Capture the cell that displays the provided text and extract its (x, y) central coordinate. 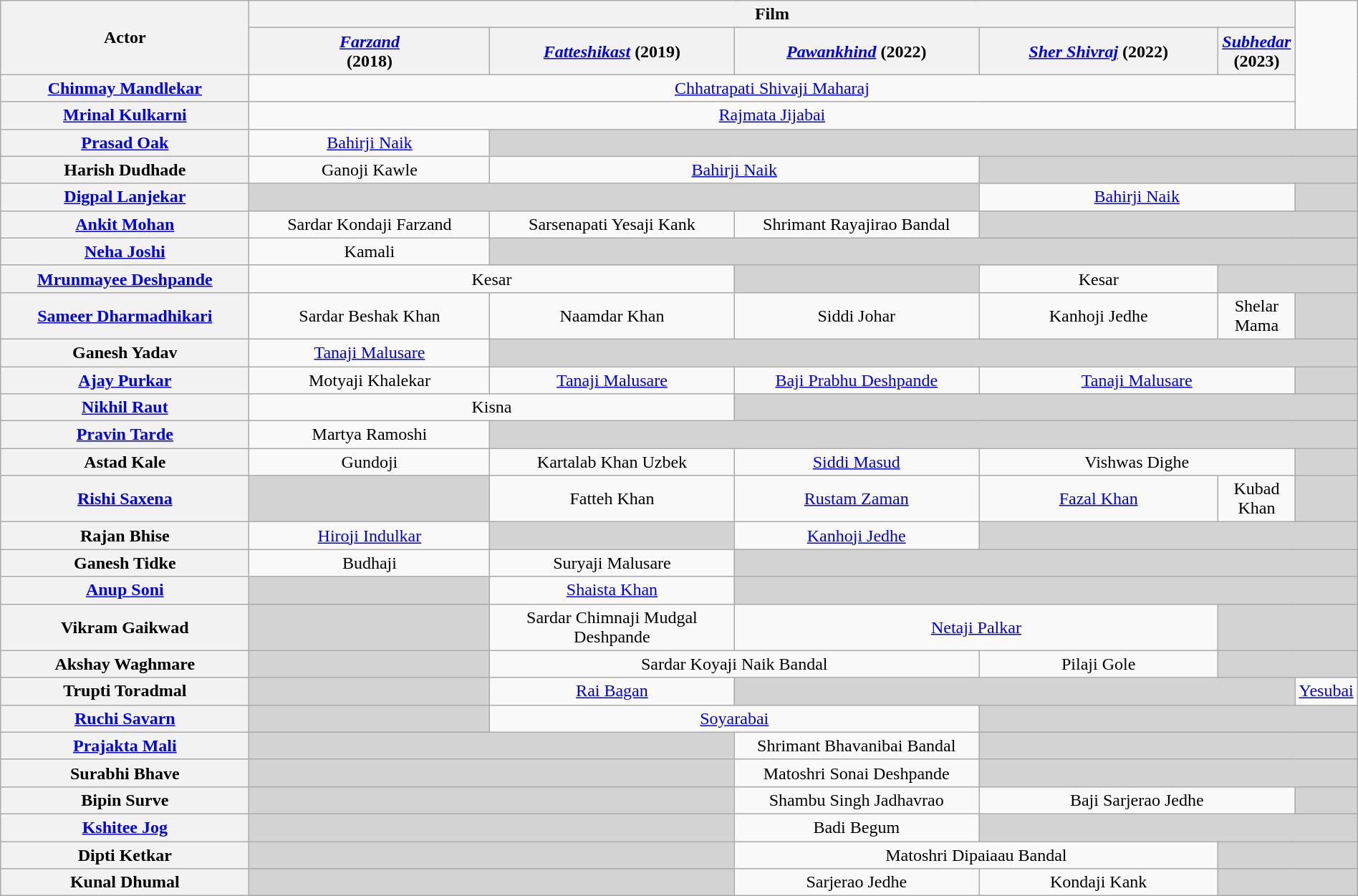
Siddi Johar (857, 315)
Fazal Khan (1099, 498)
Matoshri Dipaiaau Bandal (976, 854)
Surabhi Bhave (125, 773)
Actor (125, 37)
Anup Soni (125, 590)
Vishwas Dighe (1137, 462)
Rai Bagan (612, 691)
Prajakta Mali (125, 746)
Siddi Masud (857, 462)
Vikram Gaikwad (125, 627)
Sameer Dharmadhikari (125, 315)
Badi Begum (857, 827)
Budhaji (370, 563)
Trupti Toradmal (125, 691)
Kubad Khan (1256, 498)
Kondaji Kank (1099, 882)
Sardar Chimnaji Mudgal Deshpande (612, 627)
Shelar Mama (1256, 315)
Gundoji (370, 462)
Ganesh Tidke (125, 563)
Pravin Tarde (125, 435)
Ruchi Savarn (125, 718)
Kamali (370, 251)
Mrinal Kulkarni (125, 115)
Motyaji Khalekar (370, 380)
Sardar Koyaji Naik Bandal (735, 664)
Fatteh Khan (612, 498)
Shrimant Bhavanibai Bandal (857, 746)
Rishi Saxena (125, 498)
Digpal Lanjekar (125, 197)
Ajay Purkar (125, 380)
Rajan Bhise (125, 536)
Bipin Surve (125, 800)
Sardar Kondaji Farzand (370, 224)
Nikhil Raut (125, 408)
Pilaji Gole (1099, 664)
Kshitee Jog (125, 827)
Akshay Waghmare (125, 664)
Sarsenapati Yesaji Kank (612, 224)
Kartalab Khan Uzbek (612, 462)
Pawankhind (2022) (857, 52)
Sarjerao Jedhe (857, 882)
Kunal Dhumal (125, 882)
Film (772, 14)
Farzand(2018) (370, 52)
Rustam Zaman (857, 498)
Sardar Beshak Khan (370, 315)
Shrimant Rayajirao Bandal (857, 224)
Neha Joshi (125, 251)
Ganesh Yadav (125, 352)
Kisna (491, 408)
Prasad Oak (125, 143)
Matoshri Sonai Deshpande (857, 773)
Ankit Mohan (125, 224)
Shaista Khan (612, 590)
Martya Ramoshi (370, 435)
Baji Sarjerao Jedhe (1137, 800)
Shambu Singh Jadhavrao (857, 800)
Ganoji Kawle (370, 170)
Hiroji Indulkar (370, 536)
Sher Shivraj (2022) (1099, 52)
Naamdar Khan (612, 315)
Baji Prabhu Deshpande (857, 380)
Chinmay Mandlekar (125, 88)
Netaji Palkar (976, 627)
Fatteshikast (2019) (612, 52)
Astad Kale (125, 462)
Dipti Ketkar (125, 854)
Harish Dudhade (125, 170)
Soyarabai (735, 718)
Yesubai (1326, 691)
Subhedar (2023) (1256, 52)
Mrunmayee Deshpande (125, 279)
Rajmata Jijabai (772, 115)
Suryaji Malusare (612, 563)
Chhatrapati Shivaji Maharaj (772, 88)
